Provide the [x, y] coordinate of the cell's center where the given text is located.  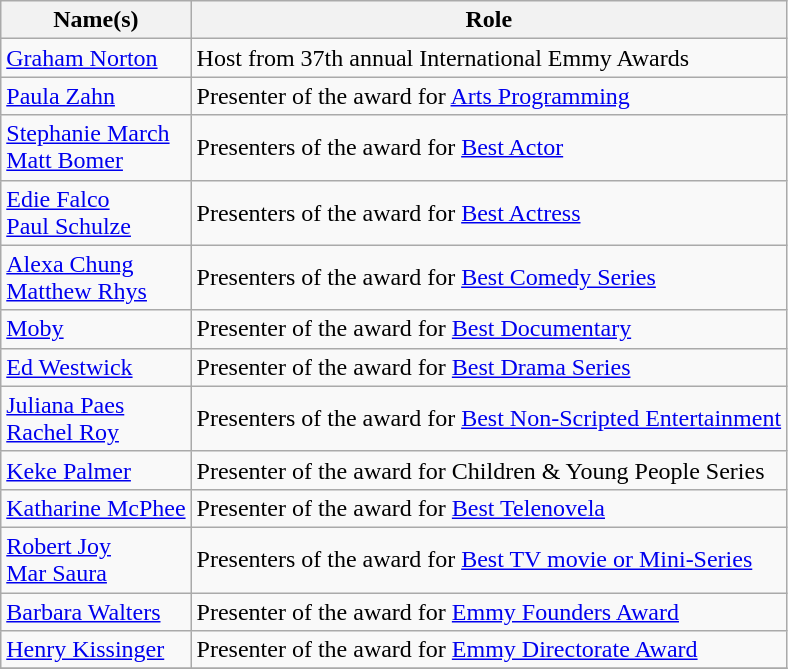
Stephanie MarchMatt Bomer [96, 148]
Keke Palmer [96, 470]
Robert Joy Mar Saura [96, 560]
Juliana PaesRachel Roy [96, 418]
Moby [96, 329]
Ed Westwick [96, 367]
Barbara Walters [96, 611]
Presenter of the award for Best Documentary [489, 329]
Presenter of the award for Best Telenovela [489, 508]
Role [489, 20]
Presenter of the award for Children & Young People Series [489, 470]
Presenter of the award for Best Drama Series [489, 367]
Presenter of the award for Arts Programming [489, 96]
Presenters of the award for Best Non-Scripted Entertainment [489, 418]
Alexa ChungMatthew Rhys [96, 278]
Name(s) [96, 20]
Graham Norton [96, 58]
Presenters of the award for Best TV movie or Mini-Series [489, 560]
Edie FalcoPaul Schulze [96, 212]
Presenters of the award for Best Actor [489, 148]
Henry Kissinger [96, 650]
Presenters of the award for Best Comedy Series [489, 278]
Presenter of the award for Emmy Founders Award [489, 611]
Paula Zahn [96, 96]
Katharine McPhee [96, 508]
Presenter of the award for Emmy Directorate Award [489, 650]
Host from 37th annual International Emmy Awards [489, 58]
Presenters of the award for Best Actress [489, 212]
